Identify which cell holds the provided text, then report its (x, y) central coordinate. 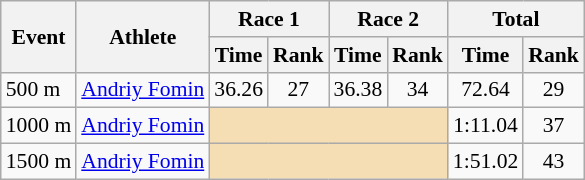
Race 1 (268, 19)
Total (516, 19)
Athlete (142, 36)
1000 m (38, 126)
37 (554, 126)
29 (554, 90)
72.64 (486, 90)
Event (38, 36)
Race 2 (388, 19)
27 (298, 90)
36.26 (238, 90)
1500 m (38, 162)
1:51.02 (486, 162)
34 (418, 90)
36.38 (358, 90)
500 m (38, 90)
1:11.04 (486, 126)
43 (554, 162)
